For the text-containing cell, return its midpoint in (X, Y) coordinate format. 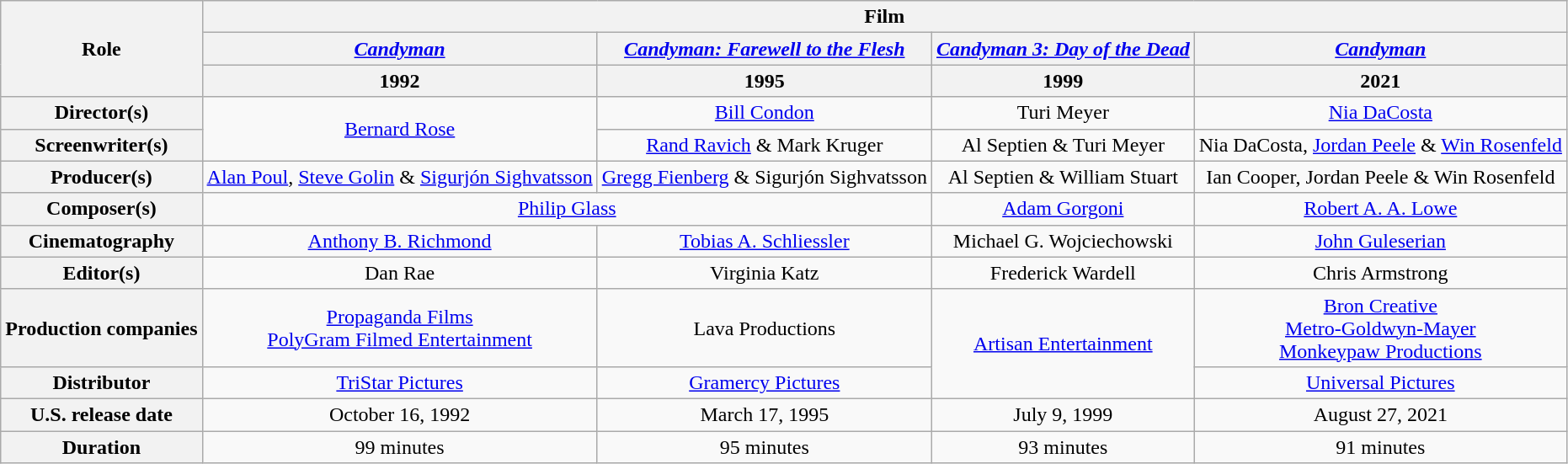
Anthony B. Richmond (399, 241)
Artisan Entertainment (1063, 344)
Alan Poul, Steve Golin & Sigurjón Sighvatsson (399, 177)
Bill Condon (765, 113)
Universal Pictures (1380, 382)
Screenwriter(s) (101, 145)
Philip Glass (567, 209)
2021 (1380, 81)
Composer(s) (101, 209)
Nia DaCosta (1380, 113)
Adam Gorgoni (1063, 209)
TriStar Pictures (399, 382)
Al Septien & William Stuart (1063, 177)
Chris Armstrong (1380, 273)
Robert A. A. Lowe (1380, 209)
Dan Rae (399, 273)
Ian Cooper, Jordan Peele & Win Rosenfeld (1380, 177)
Film (884, 17)
Al Septien & Turi Meyer (1063, 145)
Director(s) (101, 113)
Turi Meyer (1063, 113)
Gregg Fienberg & Sigurjón Sighvatsson (765, 177)
Producer(s) (101, 177)
1999 (1063, 81)
U.S. release date (101, 414)
October 16, 1992 (399, 414)
Bernard Rose (399, 129)
Cinematography (101, 241)
Editor(s) (101, 273)
93 minutes (1063, 447)
Candyman: Farewell to the Flesh (765, 49)
Propaganda FilmsPolyGram Filmed Entertainment (399, 328)
Candyman 3: Day of the Dead (1063, 49)
Role (101, 49)
Gramercy Pictures (765, 382)
1995 (765, 81)
Lava Productions (765, 328)
95 minutes (765, 447)
Michael G. Wojciechowski (1063, 241)
91 minutes (1380, 447)
Tobias A. Schliessler (765, 241)
Virginia Katz (765, 273)
July 9, 1999 (1063, 414)
John Guleserian (1380, 241)
Bron CreativeMetro-Goldwyn-MayerMonkeypaw Productions (1380, 328)
Frederick Wardell (1063, 273)
Rand Ravich & Mark Kruger (765, 145)
August 27, 2021 (1380, 414)
99 minutes (399, 447)
1992 (399, 81)
Distributor (101, 382)
March 17, 1995 (765, 414)
Nia DaCosta, Jordan Peele & Win Rosenfeld (1380, 145)
Production companies (101, 328)
Duration (101, 447)
